Capture the cell that displays the provided text and extract its [X, Y] central coordinate. 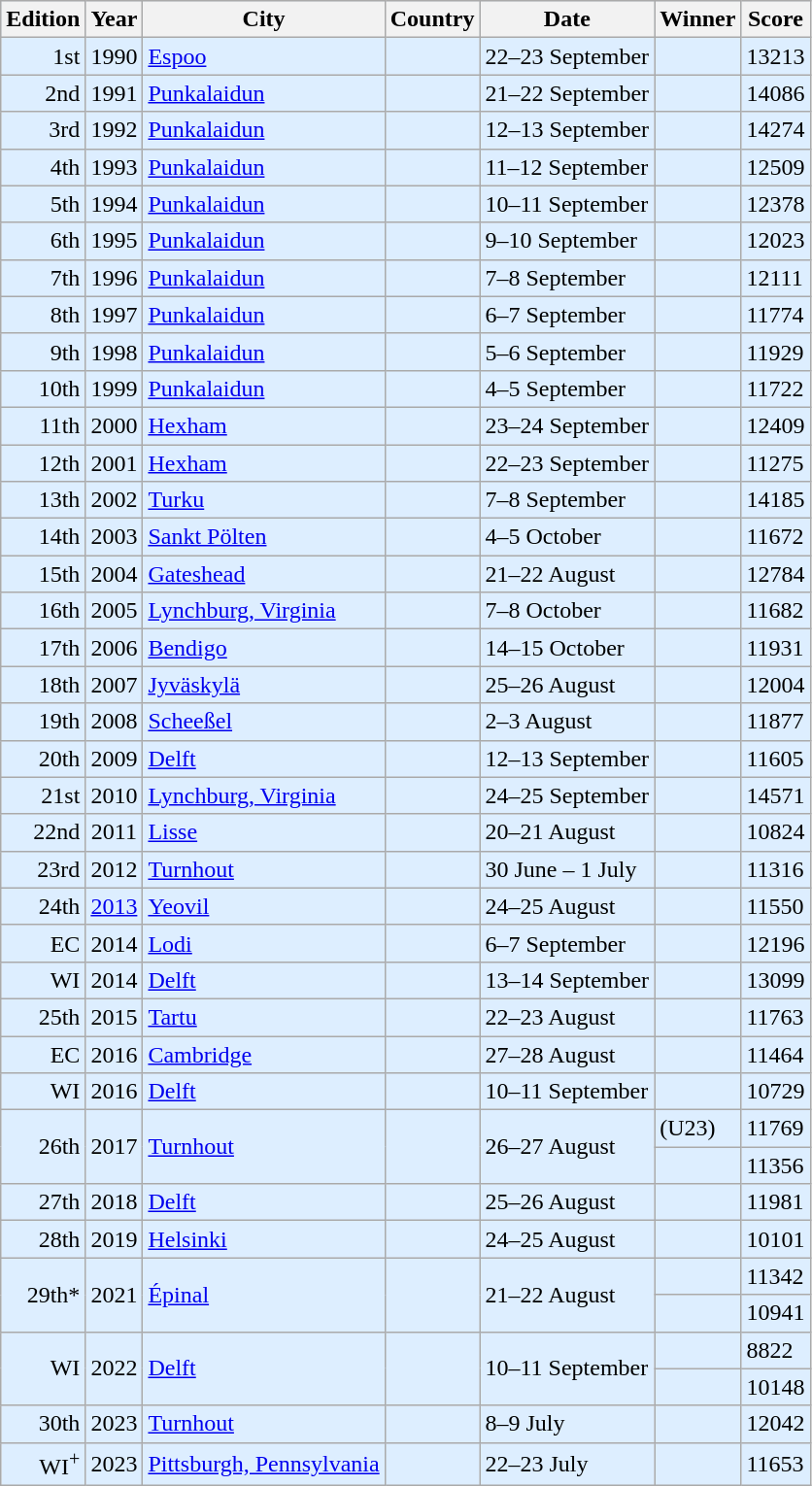
10148 [775, 1387]
8–9 July [567, 1424]
2008 [115, 722]
11th [43, 425]
Year [115, 19]
1991 [115, 93]
11–12 September [567, 167]
2013 [115, 906]
2000 [115, 425]
23–24 September [567, 425]
Edition [43, 19]
22–23 July [567, 1465]
17th [43, 648]
1st [43, 56]
Turku [264, 500]
Tartu [264, 1017]
1995 [115, 241]
26th [43, 1147]
4–5 October [567, 537]
Épinal [264, 1295]
WI+ [43, 1465]
11769 [775, 1129]
2006 [115, 648]
Gateshead [264, 574]
12004 [775, 685]
11877 [775, 722]
22–23 August [567, 1017]
Helsinki [264, 1239]
29th* [43, 1295]
Lodi [264, 943]
18th [43, 685]
15th [43, 574]
7th [43, 278]
Country [432, 19]
2004 [115, 574]
11981 [775, 1202]
11653 [775, 1465]
11550 [775, 906]
Sankt Pölten [264, 537]
2010 [115, 795]
14571 [775, 795]
14185 [775, 500]
13099 [775, 980]
13213 [775, 56]
Pittsburgh, Pennsylvania [264, 1465]
1996 [115, 278]
24th [43, 906]
4th [43, 167]
1998 [115, 352]
1993 [115, 167]
24–25 September [567, 795]
8th [43, 315]
3rd [43, 130]
10824 [775, 832]
2015 [115, 1017]
27th [43, 1202]
12784 [775, 574]
21–22 September [567, 93]
Espoo [264, 56]
2005 [115, 611]
5–6 September [567, 352]
Winner [697, 19]
14086 [775, 93]
Bendigo [264, 648]
11275 [775, 463]
1992 [115, 130]
30th [43, 1424]
20–21 August [567, 832]
11722 [775, 388]
12409 [775, 425]
11931 [775, 648]
26–27 August [567, 1147]
11672 [775, 537]
14th [43, 537]
City [264, 19]
2021 [115, 1295]
19th [43, 722]
2019 [115, 1239]
11464 [775, 1054]
7–8 October [567, 611]
Cambridge [264, 1054]
2018 [115, 1202]
16th [43, 611]
23rd [43, 869]
Lisse [264, 832]
10941 [775, 1313]
8822 [775, 1350]
10729 [775, 1092]
13th [43, 500]
9–10 September [567, 241]
11763 [775, 1017]
20th [43, 759]
Score [775, 19]
2022 [115, 1368]
12196 [775, 943]
13–14 September [567, 980]
30 June – 1 July [567, 869]
Scheeßel [264, 722]
2012 [115, 869]
27–28 August [567, 1054]
14–15 October [567, 648]
1999 [115, 388]
22nd [43, 832]
4–5 September [567, 388]
11774 [775, 315]
12111 [775, 278]
12th [43, 463]
2007 [115, 685]
12509 [775, 167]
6th [43, 241]
11316 [775, 869]
2nd [43, 93]
11605 [775, 759]
1994 [115, 204]
21st [43, 795]
11682 [775, 611]
5th [43, 204]
Yeovil [264, 906]
25th [43, 1017]
Jyväskylä [264, 685]
28th [43, 1239]
1997 [115, 315]
Date [567, 19]
11342 [775, 1276]
2009 [115, 759]
2011 [115, 832]
10th [43, 388]
1990 [115, 56]
11929 [775, 352]
2001 [115, 463]
2003 [115, 537]
2002 [115, 500]
14274 [775, 130]
2–3 August [567, 722]
11356 [775, 1165]
12378 [775, 204]
12042 [775, 1424]
12023 [775, 241]
9th [43, 352]
(U23) [697, 1129]
2017 [115, 1147]
10101 [775, 1239]
